Extract the [x, y] coordinate from the center of the cell holding the provided text.  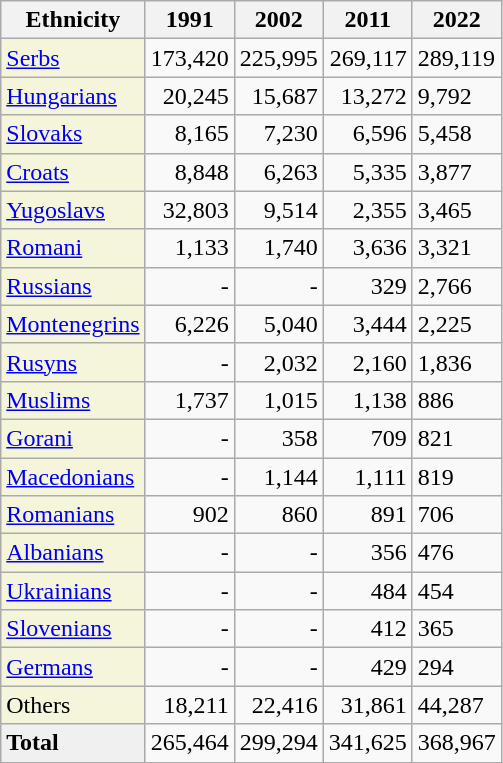
891 [368, 515]
5,040 [278, 324]
1,737 [190, 400]
Croats [73, 172]
15,687 [278, 96]
Slovaks [73, 134]
709 [368, 438]
8,848 [190, 172]
294 [456, 667]
1,111 [368, 477]
2,225 [456, 324]
821 [456, 438]
1,133 [190, 248]
2002 [278, 20]
3,465 [456, 210]
Russians [73, 286]
2022 [456, 20]
6,226 [190, 324]
1,740 [278, 248]
1,138 [368, 400]
3,444 [368, 324]
Romani [73, 248]
1,015 [278, 400]
368,967 [456, 743]
329 [368, 286]
3,636 [368, 248]
Albanians [73, 553]
429 [368, 667]
860 [278, 515]
1991 [190, 20]
1,836 [456, 362]
2,355 [368, 210]
289,119 [456, 58]
886 [456, 400]
Ethnicity [73, 20]
356 [368, 553]
Hungarians [73, 96]
1,144 [278, 477]
Serbs [73, 58]
18,211 [190, 705]
6,263 [278, 172]
2,160 [368, 362]
32,803 [190, 210]
Muslims [73, 400]
225,995 [278, 58]
9,514 [278, 210]
365 [456, 629]
Ukrainians [73, 591]
902 [190, 515]
476 [456, 553]
484 [368, 591]
341,625 [368, 743]
9,792 [456, 96]
22,416 [278, 705]
Germans [73, 667]
Gorani [73, 438]
3,877 [456, 172]
412 [368, 629]
819 [456, 477]
31,861 [368, 705]
Macedonians [73, 477]
5,458 [456, 134]
Romanians [73, 515]
299,294 [278, 743]
173,420 [190, 58]
2,032 [278, 362]
706 [456, 515]
Slovenians [73, 629]
2011 [368, 20]
Montenegrins [73, 324]
6,596 [368, 134]
269,117 [368, 58]
454 [456, 591]
2,766 [456, 286]
265,464 [190, 743]
7,230 [278, 134]
13,272 [368, 96]
Yugoslavs [73, 210]
5,335 [368, 172]
Rusyns [73, 362]
Others [73, 705]
Total [73, 743]
8,165 [190, 134]
44,287 [456, 705]
3,321 [456, 248]
358 [278, 438]
20,245 [190, 96]
